Provide the (X, Y) coordinate of the cell's center where the given text is located.  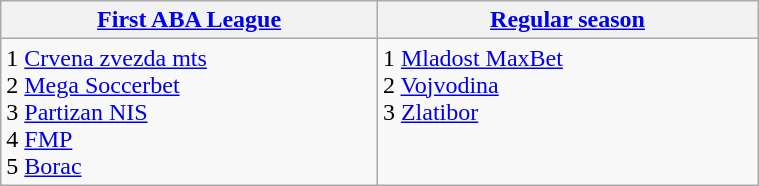
First ABA League (190, 20)
1 Crvena zvezda mts2 Mega Soccerbet3 Partizan NIS4 FMP5 Borac (190, 112)
Regular season (567, 20)
1 Mladost MaxBet2 Vojvodina3 Zlatibor (567, 112)
